Return the (X, Y) coordinate for the center point of the cell that contains the specified text.  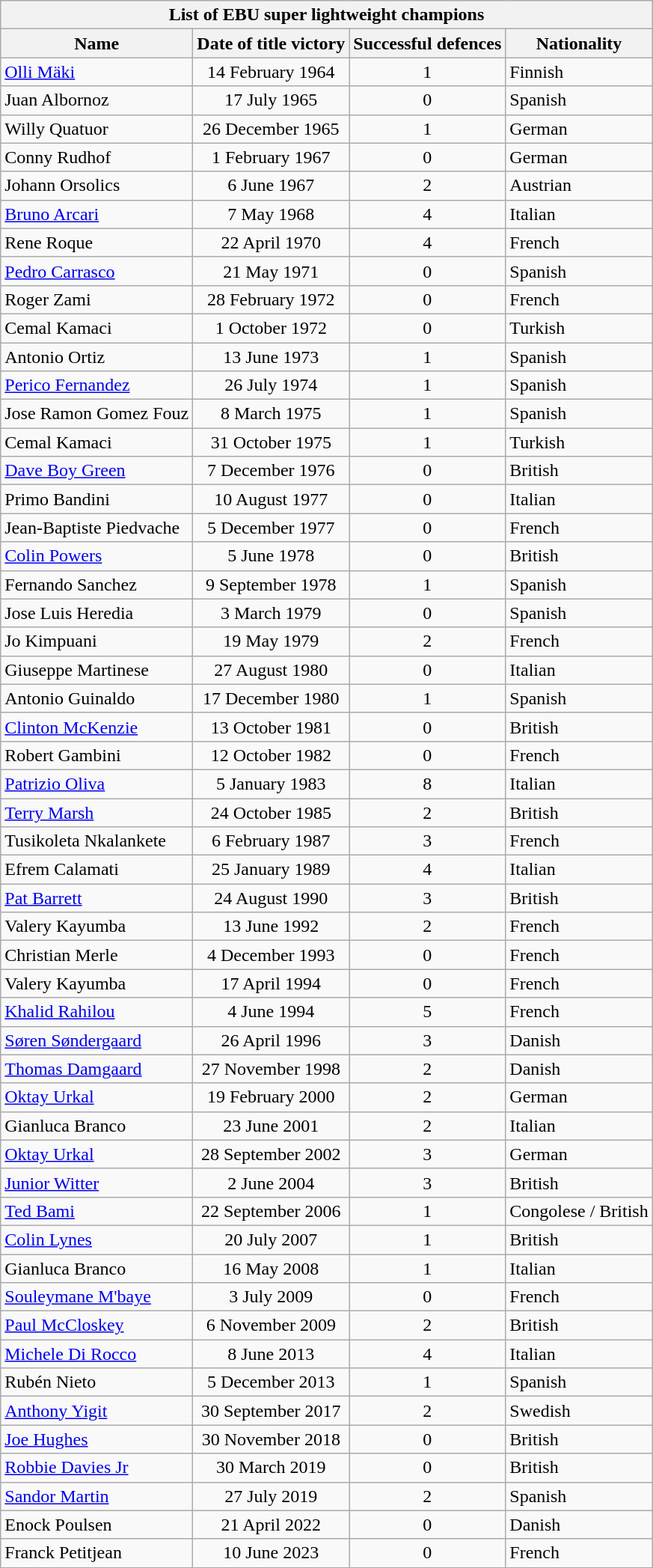
25 January 1989 (271, 870)
Willy Quatuor (97, 129)
17 December 1980 (271, 698)
27 August 1980 (271, 670)
6 June 1967 (271, 186)
3 March 1979 (271, 613)
Khalid Rahilou (97, 1012)
Nationality (579, 43)
1 October 1972 (271, 328)
Congolese / British (579, 1211)
5 (428, 1012)
Pedro Carrasco (97, 271)
Tusikoleta Nkalankete (97, 841)
5 January 1983 (271, 784)
27 November 1998 (271, 1069)
5 December 1977 (271, 528)
Paul McCloskey (97, 1326)
5 June 1978 (271, 556)
Jose Ramon Gomez Fouz (97, 414)
Efrem Calamati (97, 870)
Terry Marsh (97, 812)
Sandor Martin (97, 1496)
Successful defences (428, 43)
22 September 2006 (271, 1211)
Jose Luis Heredia (97, 613)
10 August 1977 (271, 499)
17 April 1994 (271, 983)
Fernando Sanchez (97, 585)
Colin Powers (97, 556)
21 April 2022 (271, 1525)
13 October 1981 (271, 727)
8 (428, 784)
Date of title victory (271, 43)
Primo Bandini (97, 499)
Jean-Baptiste Piedvache (97, 528)
List of EBU super lightweight champions (326, 15)
8 March 1975 (271, 414)
3 July 2009 (271, 1297)
Anthony Yigit (97, 1411)
5 December 2013 (271, 1382)
9 September 1978 (271, 585)
28 February 1972 (271, 299)
Ted Bami (97, 1211)
22 April 1970 (271, 242)
6 February 1987 (271, 841)
Conny Rudhof (97, 157)
26 July 1974 (271, 385)
Søren Søndergaard (97, 1040)
19 May 1979 (271, 641)
4 December 1993 (271, 955)
Christian Merle (97, 955)
Rubén Nieto (97, 1382)
Robert Gambini (97, 755)
Bruno Arcari (97, 214)
2 June 2004 (271, 1183)
Clinton McKenzie (97, 727)
Joe Hughes (97, 1439)
6 November 2009 (271, 1326)
27 July 2019 (271, 1496)
26 April 1996 (271, 1040)
Dave Boy Green (97, 471)
Junior Witter (97, 1183)
Antonio Guinaldo (97, 698)
4 June 1994 (271, 1012)
31 October 1975 (271, 442)
Perico Fernandez (97, 385)
26 December 1965 (271, 129)
28 September 2002 (271, 1154)
Patrizio Oliva (97, 784)
Thomas Damgaard (97, 1069)
Rene Roque (97, 242)
19 February 2000 (271, 1097)
Roger Zami (97, 299)
30 November 2018 (271, 1439)
Antonio Ortiz (97, 357)
23 June 2001 (271, 1126)
Jo Kimpuani (97, 641)
Michele Di Rocco (97, 1354)
17 July 1965 (271, 100)
1 February 1967 (271, 157)
24 August 1990 (271, 898)
Souleymane M'baye (97, 1297)
Enock Poulsen (97, 1525)
Johann Orsolics (97, 186)
13 June 1992 (271, 927)
7 May 1968 (271, 214)
Colin Lynes (97, 1239)
20 July 2007 (271, 1239)
Giuseppe Martinese (97, 670)
16 May 2008 (271, 1269)
12 October 1982 (271, 755)
Swedish (579, 1411)
7 December 1976 (271, 471)
Austrian (579, 186)
30 March 2019 (271, 1468)
Finnish (579, 72)
30 September 2017 (271, 1411)
24 October 1985 (271, 812)
21 May 1971 (271, 271)
Pat Barrett (97, 898)
Name (97, 43)
Olli Mäki (97, 72)
13 June 1973 (271, 357)
10 June 2023 (271, 1553)
Franck Petitjean (97, 1553)
Robbie Davies Jr (97, 1468)
14 February 1964 (271, 72)
8 June 2013 (271, 1354)
Juan Albornoz (97, 100)
